From the cell containing the given text, extract its center point as [x, y] coordinate. 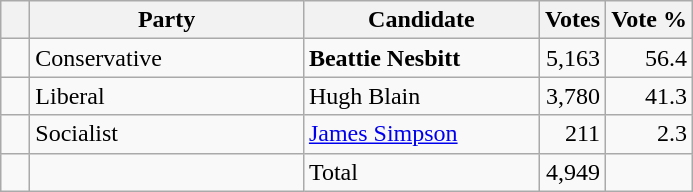
4,949 [572, 172]
Total [421, 172]
2.3 [650, 134]
211 [572, 134]
Hugh Blain [421, 96]
Party [167, 20]
Conservative [167, 58]
Socialist [167, 134]
5,163 [572, 58]
James Simpson [421, 134]
56.4 [650, 58]
Candidate [421, 20]
Vote % [650, 20]
3,780 [572, 96]
41.3 [650, 96]
Liberal [167, 96]
Votes [572, 20]
Beattie Nesbitt [421, 58]
